Return the [X, Y] coordinate for the center point of the cell that contains the specified text.  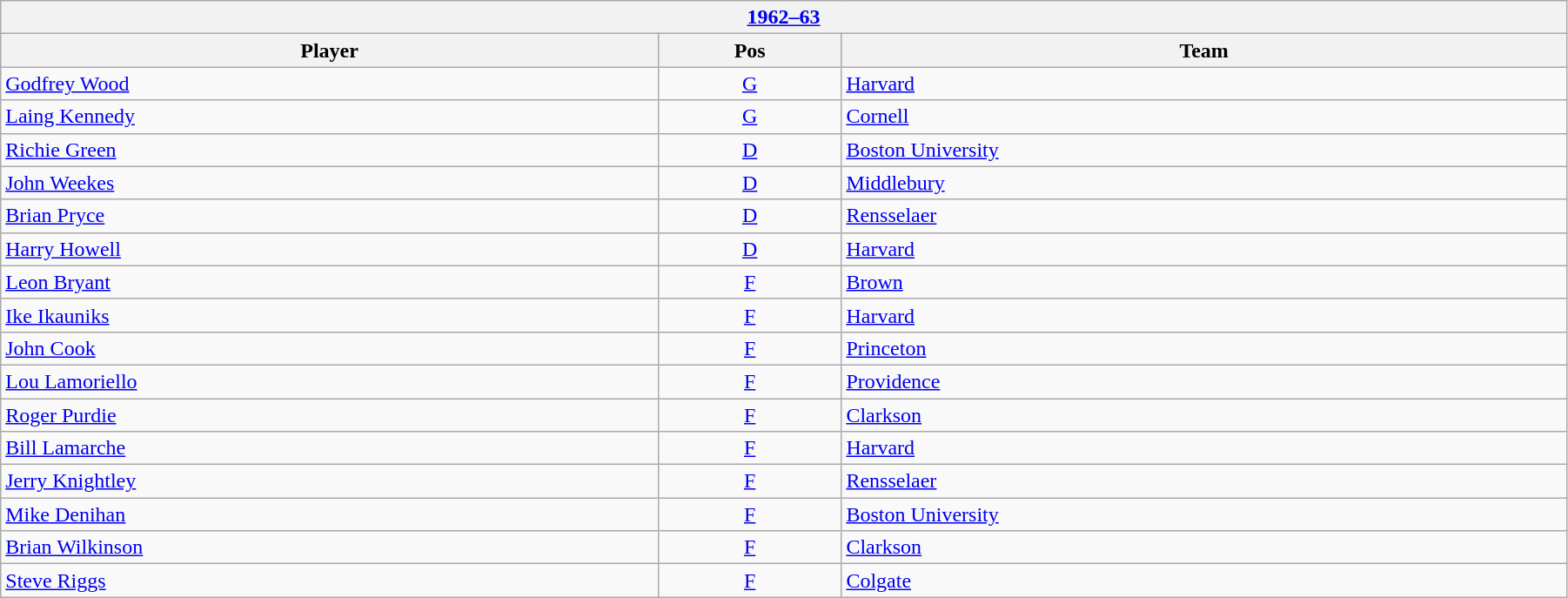
Richie Green [330, 150]
Roger Purdie [330, 415]
Princeton [1204, 348]
Harry Howell [330, 249]
Colgate [1204, 581]
Team [1204, 50]
Middlebury [1204, 183]
1962–63 [784, 17]
Cornell [1204, 117]
Bill Lamarche [330, 448]
Brown [1204, 282]
Jerry Knightley [330, 481]
Brian Pryce [330, 216]
Player [330, 50]
Ike Ikauniks [330, 315]
Brian Wilkinson [330, 548]
Laing Kennedy [330, 117]
Pos [749, 50]
Leon Bryant [330, 282]
Godfrey Wood [330, 84]
John Weekes [330, 183]
Mike Denihan [330, 514]
Steve Riggs [330, 581]
John Cook [330, 348]
Lou Lamoriello [330, 381]
Providence [1204, 381]
